Pinpoint the cell where the given text exists, returning its (x, y) midpoint coordinate. 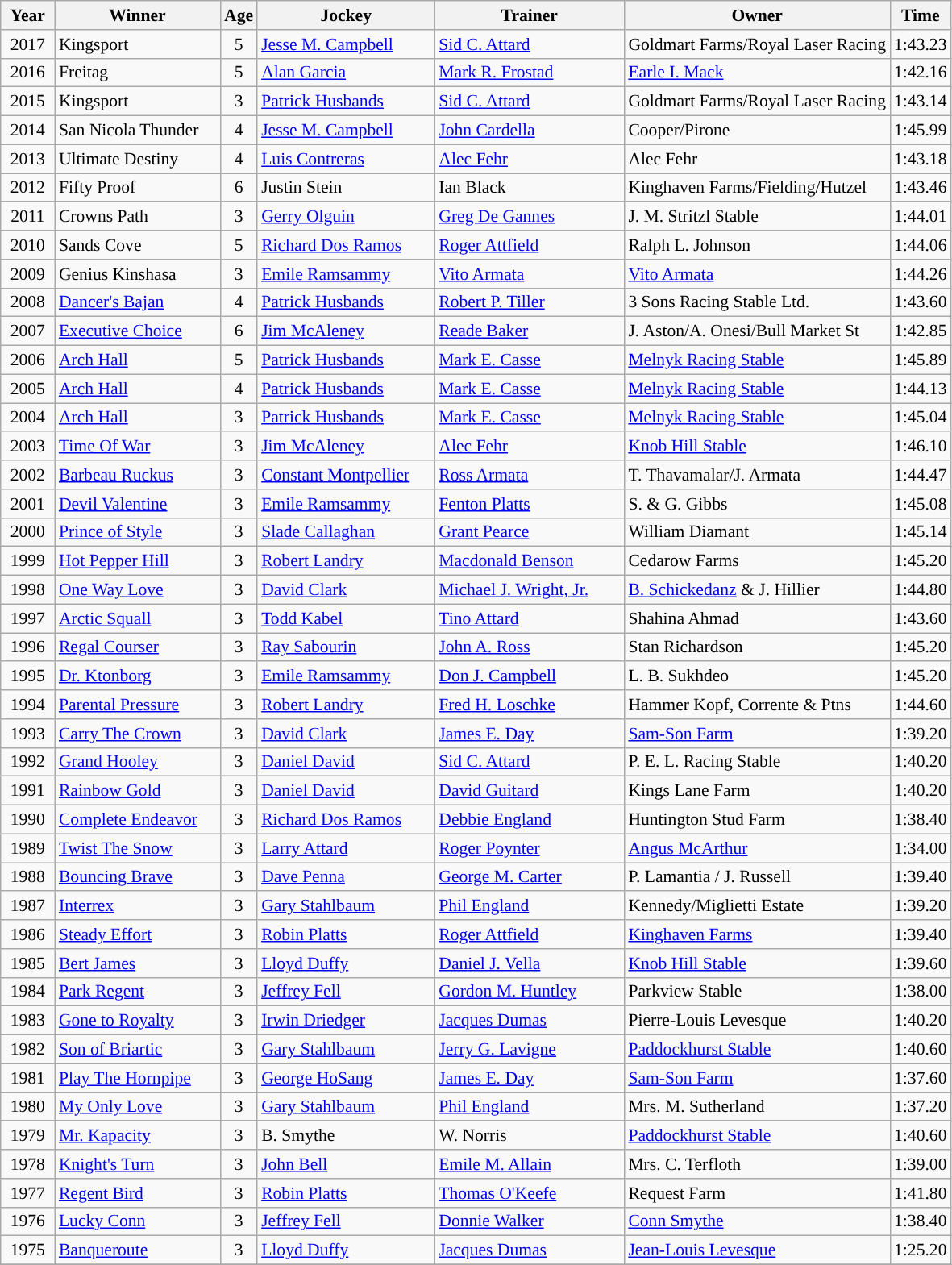
1:37.20 (921, 1107)
P. Lamantia / J. Russell (757, 877)
1:39.00 (921, 1164)
2017 (27, 44)
David Guitard (529, 791)
Ian Black (529, 188)
1980 (27, 1107)
Pierre-Louis Levesque (757, 1021)
3 Sons Racing Stable Ltd. (757, 302)
George M. Carter (529, 877)
1:43.14 (921, 102)
2011 (27, 217)
1:45.14 (921, 532)
1:34.00 (921, 848)
1988 (27, 877)
Banqueroute (137, 1250)
2007 (27, 331)
Larry Attard (346, 848)
1:42.85 (921, 331)
Greg De Gannes (529, 217)
Son of Briartic (137, 1050)
1982 (27, 1050)
Grant Pearce (529, 532)
Daniel J. Vella (529, 963)
1:45.08 (921, 504)
P. E. L. Racing Stable (757, 762)
Ross Armata (529, 475)
2014 (27, 131)
2012 (27, 188)
1:44.47 (921, 475)
Age (239, 15)
John Bell (346, 1164)
Angus McArthur (757, 848)
Complete Endeavor (137, 820)
1:44.60 (921, 705)
Knight's Turn (137, 1164)
1:42.16 (921, 73)
Mr. Kapacity (137, 1136)
Don J. Campbell (529, 676)
Michael J. Wright, Jr. (529, 590)
1983 (27, 1021)
1998 (27, 590)
2005 (27, 389)
Thomas O'Keefe (529, 1193)
Macdonald Benson (529, 561)
J. Aston/A. Onesi/Bull Market St (757, 331)
1:39.60 (921, 963)
2015 (27, 102)
Kennedy/Miglietti Estate (757, 906)
Mrs. M. Sutherland (757, 1107)
1:44.06 (921, 245)
1975 (27, 1250)
1:44.80 (921, 590)
1:41.80 (921, 1193)
2003 (27, 447)
Play The Hornpipe (137, 1078)
1993 (27, 734)
Kings Lane Farm (757, 791)
1:43.18 (921, 159)
Executive Choice (137, 331)
Mark R. Frostad (529, 73)
Kinghaven Farms (757, 934)
Stan Richardson (757, 647)
2001 (27, 504)
Fred H. Loschke (529, 705)
Tino Attard (529, 618)
1997 (27, 618)
1:43.23 (921, 44)
Grand Hooley (137, 762)
2016 (27, 73)
1991 (27, 791)
Irwin Driedger (346, 1021)
Owner (757, 15)
Mrs. C. Terfloth (757, 1164)
Trainer (529, 15)
Prince of Style (137, 532)
Donnie Walker (529, 1221)
Freitag (137, 73)
1:43.46 (921, 188)
Hammer Kopf, Corrente & Ptns (757, 705)
1:45.04 (921, 418)
J. M. Stritzl Stable (757, 217)
Gone to Royalty (137, 1021)
Debbie England (529, 820)
1976 (27, 1221)
Time Of War (137, 447)
Ultimate Destiny (137, 159)
Ralph L. Johnson (757, 245)
2010 (27, 245)
Jean-Louis Levesque (757, 1250)
Park Regent (137, 992)
Conn Smythe (757, 1221)
William Diamant (757, 532)
2000 (27, 532)
1985 (27, 963)
2008 (27, 302)
1989 (27, 848)
My Only Love (137, 1107)
Bert James (137, 963)
Justin Stein (346, 188)
1:44.26 (921, 274)
Interrex (137, 906)
1995 (27, 676)
1996 (27, 647)
B. Smythe (346, 1136)
Lucky Conn (137, 1221)
George HoSang (346, 1078)
San Nicola Thunder (137, 131)
2002 (27, 475)
Shahina Ahmad (757, 618)
Jockey (346, 15)
1990 (27, 820)
Fifty Proof (137, 188)
W. Norris (529, 1136)
Alan Garcia (346, 73)
1984 (27, 992)
1981 (27, 1078)
1:44.01 (921, 217)
1:25.20 (921, 1250)
Regent Bird (137, 1193)
John Cardella (529, 131)
Ray Sabourin (346, 647)
1999 (27, 561)
1986 (27, 934)
1977 (27, 1193)
1:45.89 (921, 360)
Crowns Path (137, 217)
Twist The Snow (137, 848)
Winner (137, 15)
Parental Pressure (137, 705)
1:38.00 (921, 992)
1979 (27, 1136)
1978 (27, 1164)
John A. Ross (529, 647)
1992 (27, 762)
Robert P. Tiller (529, 302)
Year (27, 15)
Cedarow Farms (757, 561)
1:46.10 (921, 447)
Time (921, 15)
One Way Love (137, 590)
Emile M. Allain (529, 1164)
Luis Contreras (346, 159)
1987 (27, 906)
Constant Montpellier (346, 475)
Hot Pepper Hill (137, 561)
Kinghaven Farms/Fielding/Hutzel (757, 188)
T. Thavamalar/J. Armata (757, 475)
1:37.60 (921, 1078)
2006 (27, 360)
Rainbow Gold (137, 791)
1994 (27, 705)
Devil Valentine (137, 504)
Dr. Ktonborg (137, 676)
Jerry G. Lavigne (529, 1050)
2004 (27, 418)
B. Schickedanz & J. Hillier (757, 590)
Steady Effort (137, 934)
2013 (27, 159)
1:45.99 (921, 131)
Carry The Crown (137, 734)
Parkview Stable (757, 992)
Genius Kinshasa (137, 274)
Todd Kabel (346, 618)
Barbeau Ruckus (137, 475)
Regal Courser (137, 647)
Sands Cove (137, 245)
Bouncing Brave (137, 877)
Reade Baker (529, 331)
Request Farm (757, 1193)
1:44.13 (921, 389)
Slade Callaghan (346, 532)
Gerry Olguin (346, 217)
Gordon M. Huntley (529, 992)
Huntington Stud Farm (757, 820)
2009 (27, 274)
Dancer's Bajan (137, 302)
L. B. Sukhdeo (757, 676)
Fenton Platts (529, 504)
Arctic Squall (137, 618)
Cooper/Pirone (757, 131)
S. & G. Gibbs (757, 504)
Earle I. Mack (757, 73)
Roger Poynter (529, 848)
Dave Penna (346, 877)
